Return [X, Y] of the center of cell containing provided text 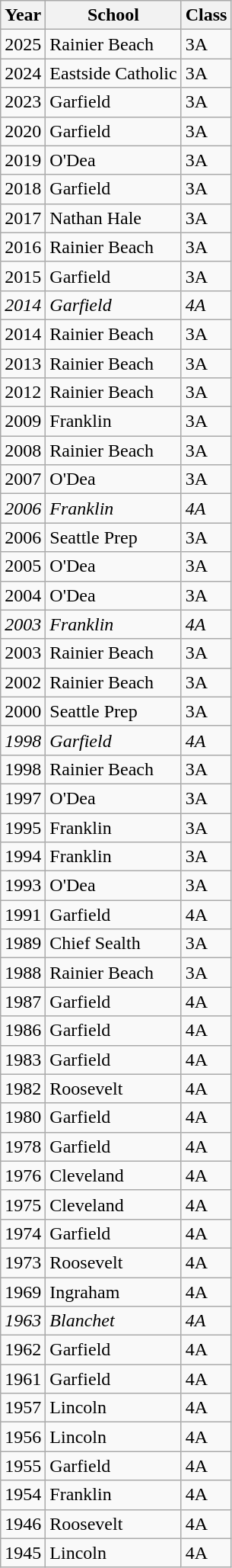
Year [23, 15]
1962 [23, 1350]
2015 [23, 276]
1991 [23, 915]
1955 [23, 1466]
1997 [23, 798]
Chief Sealth [113, 944]
1982 [23, 1089]
1973 [23, 1262]
1956 [23, 1437]
2019 [23, 160]
2020 [23, 131]
2023 [23, 102]
2004 [23, 595]
1945 [23, 1553]
2002 [23, 682]
Blanchet [113, 1321]
1954 [23, 1495]
1975 [23, 1204]
2013 [23, 364]
1957 [23, 1408]
1988 [23, 973]
1976 [23, 1175]
2016 [23, 247]
Ingraham [113, 1292]
2005 [23, 566]
2008 [23, 451]
1978 [23, 1146]
2000 [23, 711]
1969 [23, 1292]
1986 [23, 1031]
2018 [23, 189]
1994 [23, 857]
2012 [23, 393]
Eastside Catholic [113, 73]
1995 [23, 827]
Class [206, 15]
1961 [23, 1379]
2024 [23, 73]
1974 [23, 1233]
1993 [23, 886]
1983 [23, 1060]
2017 [23, 218]
2007 [23, 479]
2025 [23, 44]
School [113, 15]
1980 [23, 1117]
1989 [23, 944]
1987 [23, 1002]
2009 [23, 422]
1946 [23, 1524]
Nathan Hale [113, 218]
1963 [23, 1321]
